Return the (x, y) coordinate for the center point of the cell that contains the specified text.  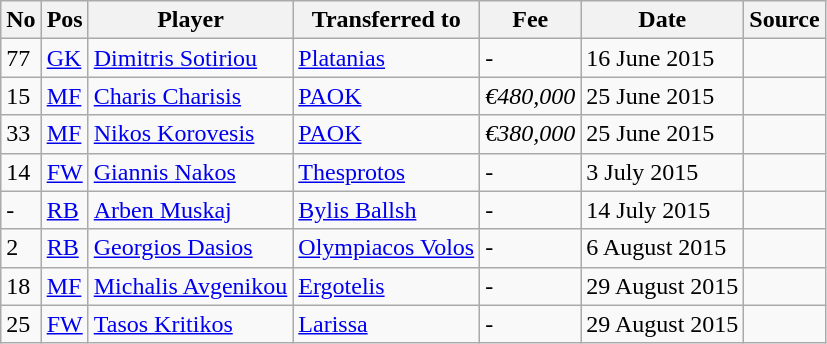
Nikos Korovesis (190, 134)
Transferred to (386, 20)
Thesprotos (386, 172)
Georgios Dasios (190, 248)
€480,000 (530, 96)
€380,000 (530, 134)
Ergotelis (386, 286)
No (21, 20)
Michalis Avgenikou (190, 286)
33 (21, 134)
Larissa (386, 324)
Player (190, 20)
18 (21, 286)
25 (21, 324)
14 (21, 172)
Arben Muskaj (190, 210)
6 August 2015 (662, 248)
GK (64, 58)
Bylis Ballsh (386, 210)
Giannis Nakos (190, 172)
Charis Charisis (190, 96)
Source (784, 20)
Tasos Kritikos (190, 324)
Olympiacos Volos (386, 248)
3 July 2015 (662, 172)
Fee (530, 20)
14 July 2015 (662, 210)
2 (21, 248)
Pos (64, 20)
77 (21, 58)
Date (662, 20)
Dimitris Sotiriou (190, 58)
16 June 2015 (662, 58)
Platanias (386, 58)
15 (21, 96)
